Capture the cell that displays the provided text and extract its [x, y] central coordinate. 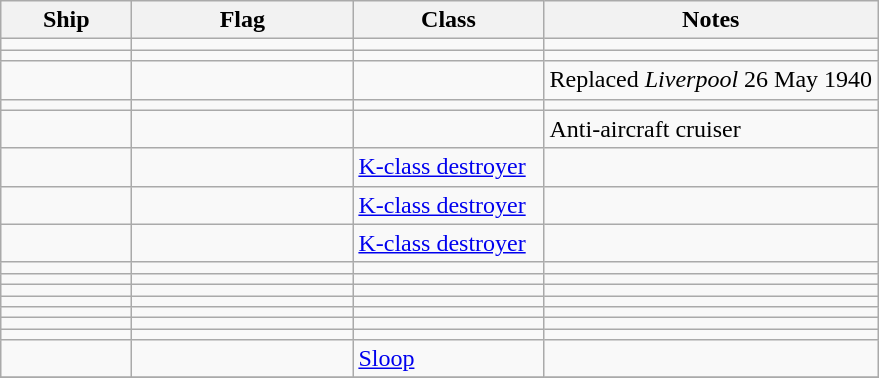
Sloop [448, 359]
Anti-aircraft cruiser [711, 129]
Class [448, 20]
Flag [242, 20]
Notes [711, 20]
Ship [66, 20]
Replaced Liverpool 26 May 1940 [711, 80]
